Output the [x, y] coordinate of the center of the cell containing the given text.  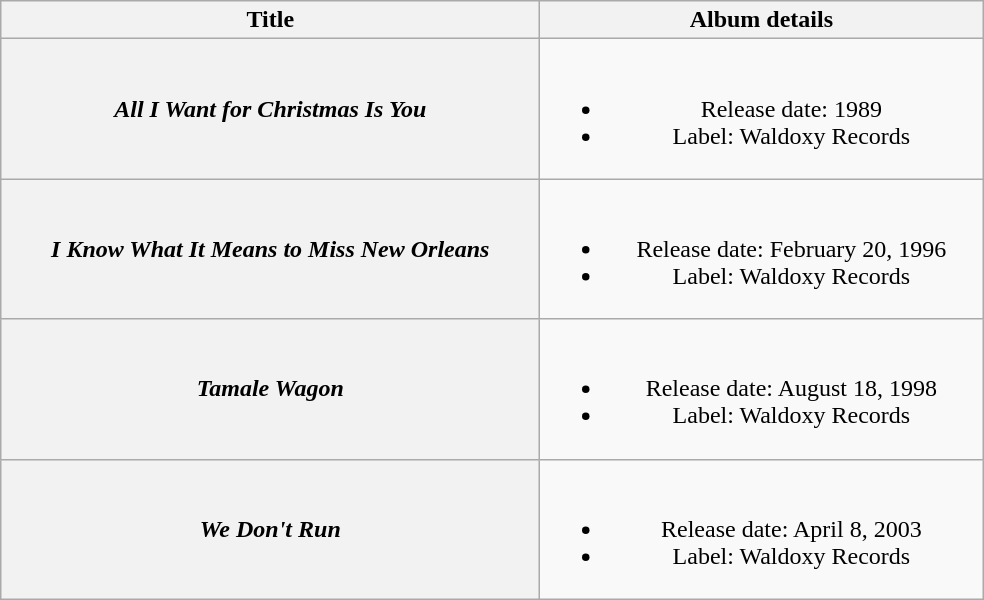
Album details [762, 20]
All I Want for Christmas Is You [270, 109]
Release date: August 18, 1998Label: Waldoxy Records [762, 389]
Release date: February 20, 1996Label: Waldoxy Records [762, 249]
We Don't Run [270, 529]
Tamale Wagon [270, 389]
Title [270, 20]
Release date: April 8, 2003Label: Waldoxy Records [762, 529]
I Know What It Means to Miss New Orleans [270, 249]
Release date: 1989Label: Waldoxy Records [762, 109]
